Provide the [x, y] coordinate of the cell's center where the given text is located.  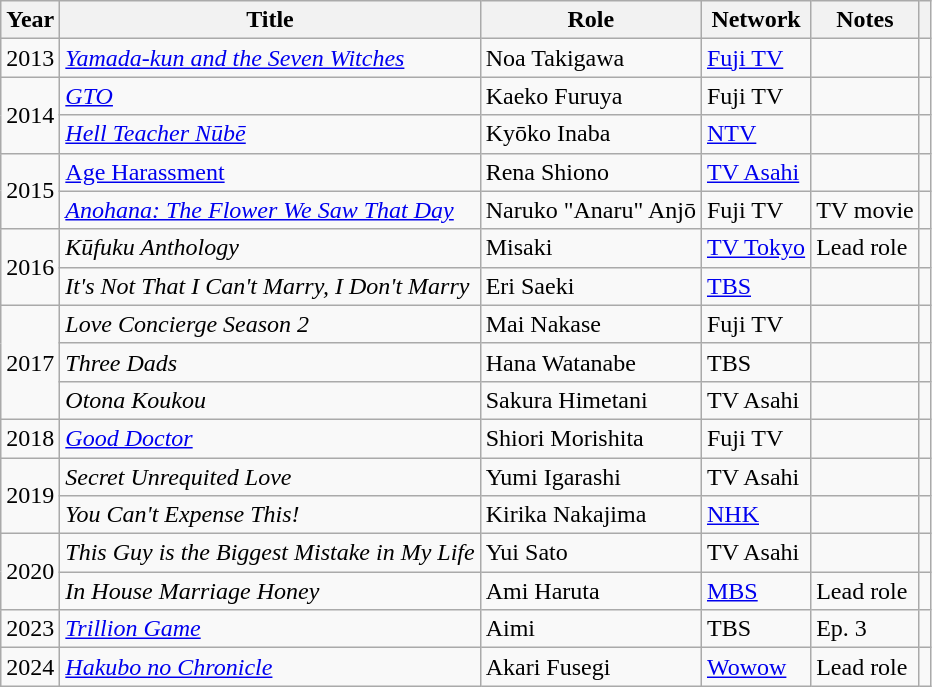
Ep. 3 [866, 629]
Three Dads [270, 362]
Secret Unrequited Love [270, 477]
It's Not That I Can't Marry, I Don't Marry [270, 286]
In House Marriage Honey [270, 591]
2019 [30, 496]
2015 [30, 191]
Year [30, 20]
Rena Shiono [590, 172]
Ami Haruta [590, 591]
Love Concierge Season 2 [270, 324]
NTV [756, 134]
2017 [30, 362]
Hakubo no Chronicle [270, 667]
2018 [30, 438]
Anohana: The Flower We Saw That Day [270, 210]
Notes [866, 20]
TV movie [866, 210]
Yui Sato [590, 553]
2016 [30, 267]
Role [590, 20]
Good Doctor [270, 438]
Aimi [590, 629]
2014 [30, 115]
Shiori Morishita [590, 438]
You Can't Expense This! [270, 515]
Sakura Himetani [590, 400]
MBS [756, 591]
Eri Saeki [590, 286]
Akari Fusegi [590, 667]
Otona Koukou [270, 400]
TV Tokyo [756, 248]
2020 [30, 572]
Yumi Igarashi [590, 477]
Yamada-kun and the Seven Witches [270, 58]
Network [756, 20]
Naruko "Anaru" Anjō [590, 210]
Hana Watanabe [590, 362]
Kūfuku Anthology [270, 248]
2013 [30, 58]
Title [270, 20]
Age Harassment [270, 172]
Hell Teacher Nūbē [270, 134]
GTO [270, 96]
Trillion Game [270, 629]
Kirika Nakajima [590, 515]
Mai Nakase [590, 324]
NHK [756, 515]
This Guy is the Biggest Mistake in My Life [270, 553]
Kyōko Inaba [590, 134]
Misaki [590, 248]
Noa Takigawa [590, 58]
2023 [30, 629]
Kaeko Furuya [590, 96]
Wowow [756, 667]
2024 [30, 667]
